Search for the cell housing the specified text and yield its (x, y) center coordinate. 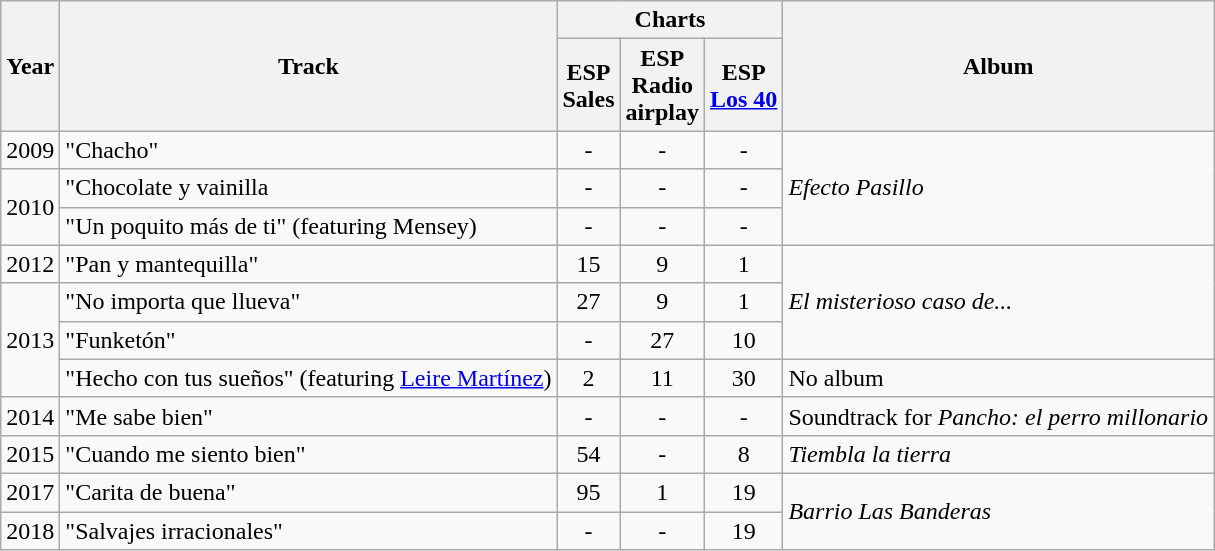
2013 (30, 340)
"Salvajes irracionales" (308, 531)
Track (308, 66)
2014 (30, 416)
8 (743, 454)
ESP Radio airplay (662, 85)
"Pan y mantequilla" (308, 264)
ESP Sales (588, 85)
11 (662, 378)
10 (743, 340)
"Chacho" (308, 150)
"Carita de buena" (308, 492)
2 (588, 378)
2017 (30, 492)
"Chocolate y vainilla (308, 188)
Tiembla la tierra (998, 454)
"No importa que llueva" (308, 302)
"Cuando me siento bien" (308, 454)
Year (30, 66)
"Un poquito más de ti" (featuring Mensey) (308, 226)
Barrio Las Banderas (998, 511)
30 (743, 378)
El misterioso caso de... (998, 302)
2009 (30, 150)
95 (588, 492)
Soundtrack for Pancho: el perro millonario (998, 416)
Album (998, 66)
2015 (30, 454)
15 (588, 264)
"Hecho con tus sueños" (featuring Leire Martínez) (308, 378)
ESP Los 40 (743, 85)
2010 (30, 207)
"Funketón" (308, 340)
Efecto Pasillo (998, 188)
2018 (30, 531)
2012 (30, 264)
Charts (670, 20)
54 (588, 454)
"Me sabe bien" (308, 416)
No album (998, 378)
